Search for the cell housing the specified text and yield its (x, y) center coordinate. 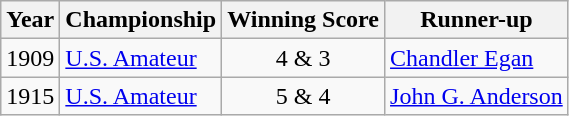
Runner-up (477, 20)
5 & 4 (304, 96)
1915 (30, 96)
Winning Score (304, 20)
Championship (141, 20)
Chandler Egan (477, 58)
John G. Anderson (477, 96)
1909 (30, 58)
4 & 3 (304, 58)
Year (30, 20)
